Determine the [x, y] coordinate at the center of the cell enclosing the given text.  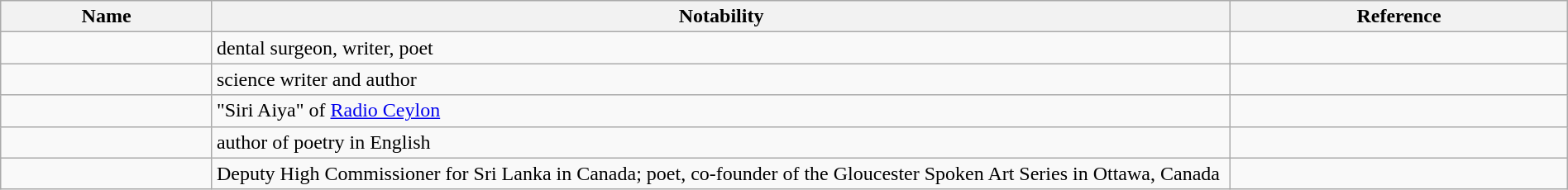
Deputy High Commissioner for Sri Lanka in Canada; poet, co-founder of the Gloucester Spoken Art Series in Ottawa, Canada [721, 173]
Notability [721, 17]
dental surgeon, writer, poet [721, 48]
Name [107, 17]
"Siri Aiya" of Radio Ceylon [721, 111]
science writer and author [721, 79]
Reference [1399, 17]
author of poetry in English [721, 142]
